Scan for the cell matching the given text and deliver its (x, y) coordinate at center. 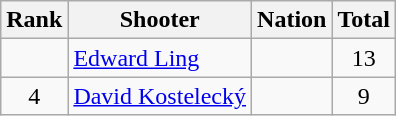
9 (364, 96)
Total (364, 20)
Rank (34, 20)
Nation (292, 20)
Edward Ling (160, 58)
Shooter (160, 20)
13 (364, 58)
4 (34, 96)
David Kostelecký (160, 96)
